Capture the cell that displays the provided text and extract its [X, Y] central coordinate. 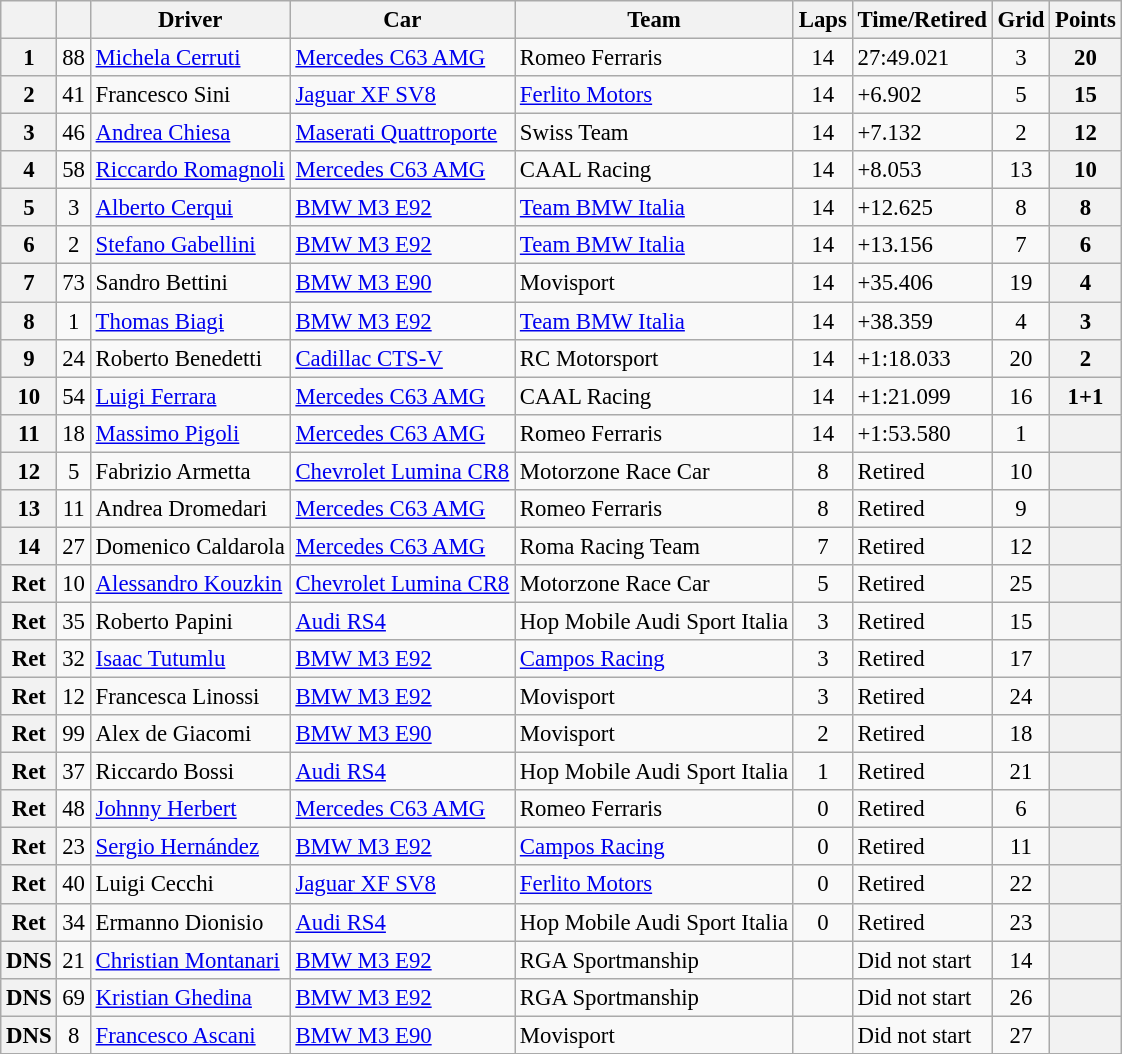
73 [74, 283]
46 [74, 133]
Alex de Giacomi [190, 734]
Points [1086, 20]
88 [74, 58]
69 [74, 997]
58 [74, 170]
Riccardo Romagnoli [190, 170]
41 [74, 95]
Fabrizio Armetta [190, 471]
+12.625 [922, 208]
Christian Montanari [190, 960]
Francesco Sini [190, 95]
+6.902 [922, 95]
RC Motorsport [654, 358]
Laps [822, 20]
+13.156 [922, 245]
Ermanno Dionisio [190, 922]
+35.406 [922, 283]
32 [74, 659]
26 [1020, 997]
Swiss Team [654, 133]
+8.053 [922, 170]
37 [74, 772]
Stefano Gabellini [190, 245]
Car [402, 20]
Massimo Pigoli [190, 433]
Andrea Dromedari [190, 509]
17 [1020, 659]
Johnny Herbert [190, 809]
Sandro Bettini [190, 283]
Grid [1020, 20]
Team [654, 20]
25 [1020, 584]
Michela Cerruti [190, 58]
99 [74, 734]
34 [74, 922]
1+1 [1086, 396]
22 [1020, 885]
48 [74, 809]
Roma Racing Team [654, 546]
27:49.021 [922, 58]
Thomas Biagi [190, 321]
Roberto Papini [190, 621]
Isaac Tutumlu [190, 659]
Francesco Ascani [190, 1035]
Luigi Cecchi [190, 885]
Andrea Chiesa [190, 133]
+38.359 [922, 321]
Cadillac CTS-V [402, 358]
Roberto Benedetti [190, 358]
Luigi Ferrara [190, 396]
35 [74, 621]
+1:21.099 [922, 396]
Kristian Ghedina [190, 997]
+7.132 [922, 133]
19 [1020, 283]
Alessandro Kouzkin [190, 584]
Driver [190, 20]
Alberto Cerqui [190, 208]
16 [1020, 396]
54 [74, 396]
Time/Retired [922, 20]
Maserati Quattroporte [402, 133]
Francesca Linossi [190, 697]
40 [74, 885]
+1:18.033 [922, 358]
Domenico Caldarola [190, 546]
Riccardo Bossi [190, 772]
+1:53.580 [922, 433]
Sergio Hernández [190, 847]
